Scan for the cell matching the given text and deliver its (X, Y) coordinate at center. 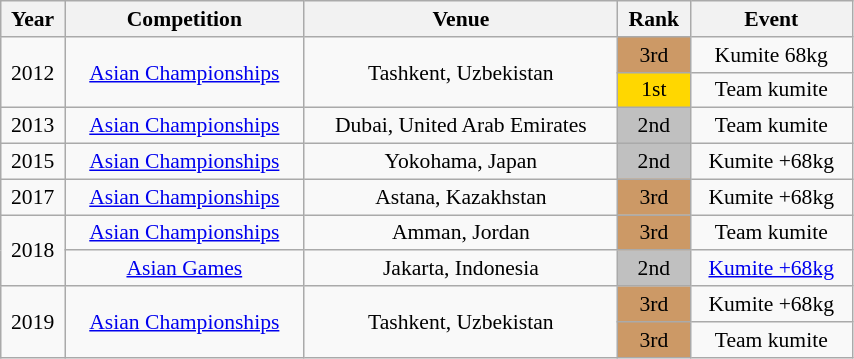
2015 (33, 162)
2012 (33, 72)
Kumite 68kg (771, 55)
Venue (460, 19)
1st (654, 90)
2019 (33, 322)
Year (33, 19)
Dubai, United Arab Emirates (460, 126)
Competition (185, 19)
Rank (654, 19)
Amman, Jordan (460, 233)
Event (771, 19)
Astana, Kazakhstan (460, 197)
Jakarta, Indonesia (460, 269)
2018 (33, 250)
Yokohama, Japan (460, 162)
Asian Games (185, 269)
2013 (33, 126)
2017 (33, 197)
